For the text-containing cell, return its midpoint in [x, y] coordinate format. 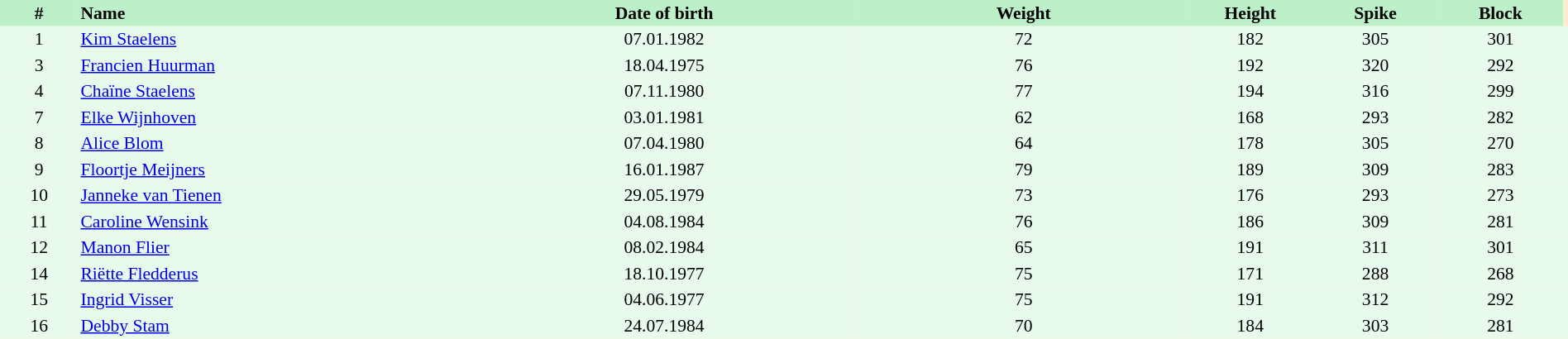
18.10.1977 [664, 274]
70 [1024, 326]
Alice Blom [273, 144]
Francien Huurman [273, 65]
Ingrid Visser [273, 299]
Kim Staelens [273, 40]
282 [1500, 117]
62 [1024, 117]
Spike [1374, 13]
192 [1250, 65]
184 [1250, 326]
273 [1500, 195]
9 [39, 169]
270 [1500, 144]
07.01.1982 [664, 40]
14 [39, 274]
12 [39, 248]
Caroline Wensink [273, 222]
320 [1374, 65]
07.11.1980 [664, 91]
72 [1024, 40]
10 [39, 195]
171 [1250, 274]
73 [1024, 195]
04.08.1984 [664, 222]
303 [1374, 326]
176 [1250, 195]
Weight [1024, 13]
1 [39, 40]
Block [1500, 13]
08.02.1984 [664, 248]
8 [39, 144]
7 [39, 117]
Riëtte Fledderus [273, 274]
189 [1250, 169]
Height [1250, 13]
64 [1024, 144]
77 [1024, 91]
29.05.1979 [664, 195]
65 [1024, 248]
186 [1250, 222]
Date of birth [664, 13]
15 [39, 299]
Chaïne Staelens [273, 91]
03.01.1981 [664, 117]
Janneke van Tienen [273, 195]
3 [39, 65]
# [39, 13]
Floortje Meijners [273, 169]
Name [273, 13]
07.04.1980 [664, 144]
283 [1500, 169]
16 [39, 326]
316 [1374, 91]
299 [1500, 91]
312 [1374, 299]
24.07.1984 [664, 326]
11 [39, 222]
Debby Stam [273, 326]
79 [1024, 169]
16.01.1987 [664, 169]
4 [39, 91]
178 [1250, 144]
168 [1250, 117]
311 [1374, 248]
182 [1250, 40]
268 [1500, 274]
Manon Flier [273, 248]
288 [1374, 274]
18.04.1975 [664, 65]
Elke Wijnhoven [273, 117]
04.06.1977 [664, 299]
194 [1250, 91]
